Scan for the cell matching the given text and deliver its (x, y) coordinate at center. 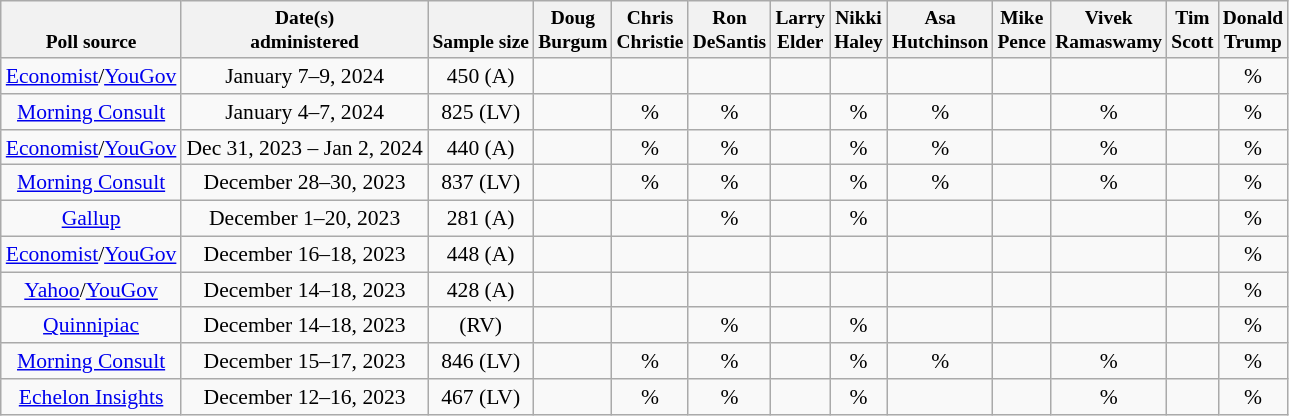
467 (LV) (481, 397)
Echelon Insights (92, 397)
DonaldTrump (1253, 30)
(RV) (481, 326)
281 (A) (481, 219)
December 28–30, 2023 (304, 183)
AsaHutchinson (940, 30)
440 (A) (481, 148)
Dec 31, 2023 – Jan 2, 2024 (304, 148)
428 (A) (481, 290)
Date(s)administered (304, 30)
837 (LV) (481, 183)
846 (LV) (481, 361)
RonDeSantis (730, 30)
Poll source (92, 30)
December 1–20, 2023 (304, 219)
VivekRamaswamy (1109, 30)
January 7–9, 2024 (304, 76)
Quinnipiac (92, 326)
450 (A) (481, 76)
December 16–18, 2023 (304, 254)
Yahoo/YouGov (92, 290)
NikkiHaley (859, 30)
DougBurgum (573, 30)
December 15–17, 2023 (304, 361)
January 4–7, 2024 (304, 112)
825 (LV) (481, 112)
Sample size (481, 30)
LarryElder (800, 30)
Gallup (92, 219)
TimScott (1192, 30)
ChrisChristie (650, 30)
MikePence (1022, 30)
448 (A) (481, 254)
December 12–16, 2023 (304, 397)
